Identify which cell holds the provided text, then report its [x, y] central coordinate. 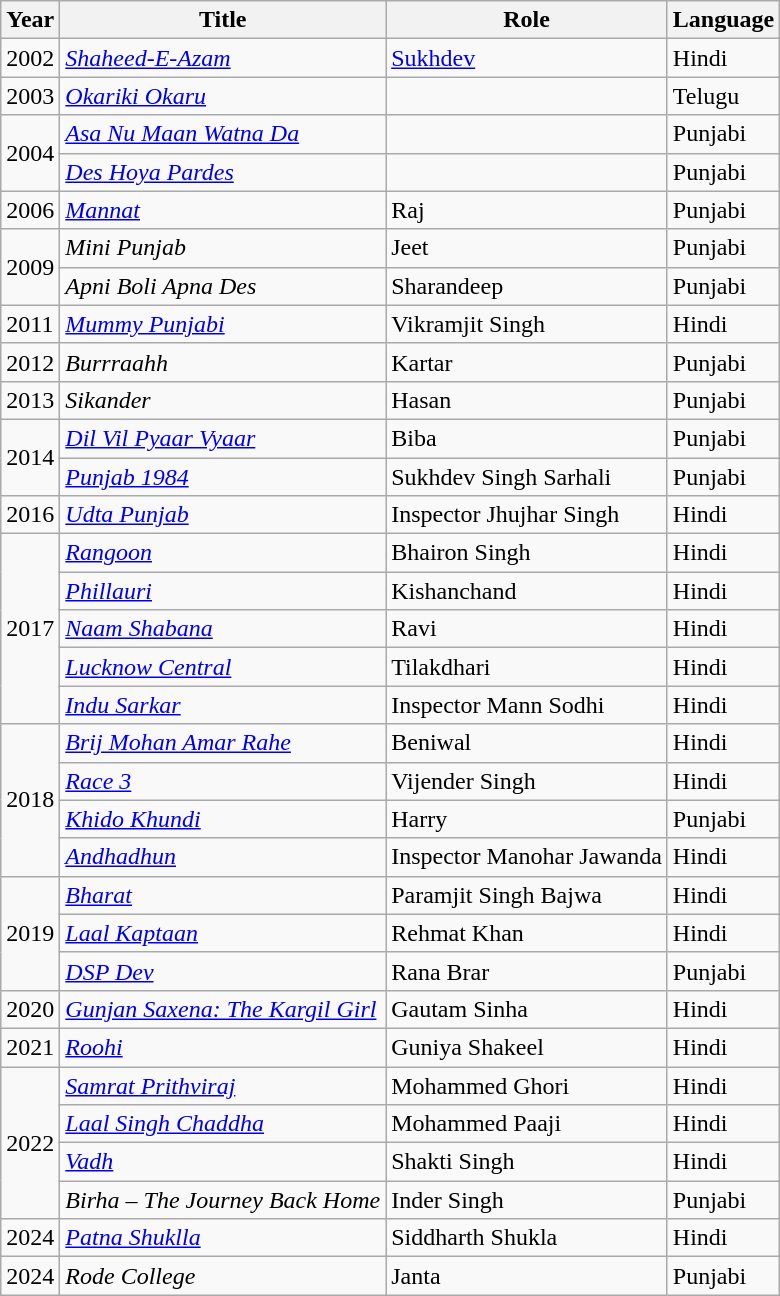
Telugu [723, 96]
Paramjit Singh Bajwa [527, 895]
Race 3 [223, 781]
2011 [30, 324]
Bharat [223, 895]
Sikander [223, 400]
2006 [30, 210]
Shaheed-E-Azam [223, 58]
2002 [30, 58]
Vadh [223, 1162]
Vijender Singh [527, 781]
Bhairon Singh [527, 553]
Hasan [527, 400]
Okariki Okaru [223, 96]
Guniya Shakeel [527, 1047]
2017 [30, 629]
Rode College [223, 1276]
Mannat [223, 210]
2009 [30, 267]
2022 [30, 1142]
Mohammed Ghori [527, 1085]
Inspector Jhujhar Singh [527, 515]
Udta Punjab [223, 515]
Shakti Singh [527, 1162]
Mini Punjab [223, 248]
2003 [30, 96]
Inspector Manohar Jawanda [527, 857]
2019 [30, 933]
Gautam Sinha [527, 1009]
Patna Shuklla [223, 1238]
2004 [30, 153]
Vikramjit Singh [527, 324]
Laal Singh Chaddha [223, 1124]
Laal Kaptaan [223, 933]
Ravi [527, 629]
2012 [30, 362]
2020 [30, 1009]
Biba [527, 438]
Role [527, 20]
Rangoon [223, 553]
Birha – The Journey Back Home [223, 1200]
Tilakdhari [527, 667]
Raj [527, 210]
Sukhdev Singh Sarhali [527, 477]
Brij Mohan Amar Rahe [223, 743]
Rana Brar [527, 971]
2016 [30, 515]
Mummy Punjabi [223, 324]
DSP Dev [223, 971]
Jeet [527, 248]
Andhadhun [223, 857]
Roohi [223, 1047]
Asa Nu Maan Watna Da [223, 134]
Sharandeep [527, 286]
Rehmat Khan [527, 933]
Punjab 1984 [223, 477]
Kartar [527, 362]
Janta [527, 1276]
2021 [30, 1047]
Burrraahh [223, 362]
Khido Khundi [223, 819]
Mohammed Paaji [527, 1124]
Kishanchand [527, 591]
Phillauri [223, 591]
Inspector Mann Sodhi [527, 705]
2014 [30, 457]
Title [223, 20]
Dil Vil Pyaar Vyaar [223, 438]
Gunjan Saxena: The Kargil Girl [223, 1009]
Harry [527, 819]
Apni Boli Apna Des [223, 286]
Indu Sarkar [223, 705]
Lucknow Central [223, 667]
Inder Singh [527, 1200]
Naam Shabana [223, 629]
Language [723, 20]
Year [30, 20]
Siddharth Shukla [527, 1238]
Des Hoya Pardes [223, 172]
2013 [30, 400]
Beniwal [527, 743]
Samrat Prithviraj [223, 1085]
2018 [30, 800]
Sukhdev [527, 58]
